Identify which cell holds the provided text, then report its (X, Y) central coordinate. 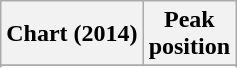
Chart (2014) (72, 34)
Peakposition (189, 34)
